Find where the given text appears and provide that cell's center as (x, y) coordinate. 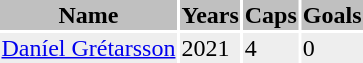
Goals (332, 15)
2021 (210, 48)
Years (210, 15)
Name (88, 15)
Daníel Grétarsson (88, 48)
Caps (270, 15)
4 (270, 48)
0 (332, 48)
